Find where the given text appears and provide that cell's center as (X, Y) coordinate. 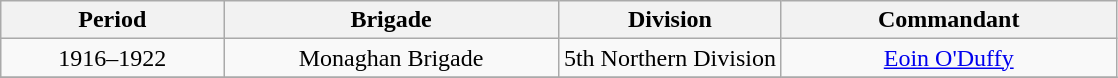
Eoin O'Duffy (948, 58)
Period (112, 20)
Monaghan Brigade (392, 58)
Division (670, 20)
5th Northern Division (670, 58)
1916–1922 (112, 58)
Commandant (948, 20)
Brigade (392, 20)
